Return (X, Y) of the center of cell containing provided text 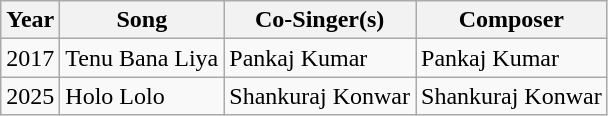
2025 (30, 96)
2017 (30, 58)
Year (30, 20)
Holo Lolo (142, 96)
Composer (512, 20)
Song (142, 20)
Co-Singer(s) (320, 20)
Tenu Bana Liya (142, 58)
